Identify which cell holds the provided text, then report its [x, y] central coordinate. 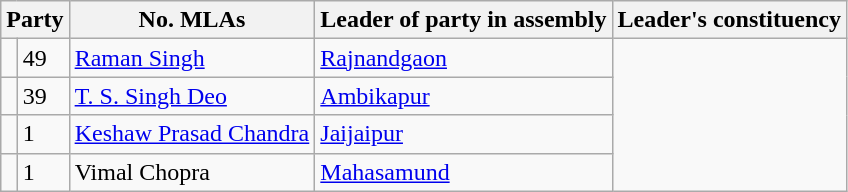
Ambikapur [464, 96]
Leader's constituency [729, 20]
Keshaw Prasad Chandra [192, 134]
Jaijaipur [464, 134]
No. MLAs [192, 20]
T. S. Singh Deo [192, 96]
Raman Singh [192, 58]
Mahasamund [464, 172]
Vimal Chopra [192, 172]
Rajnandgaon [464, 58]
Leader of party in assembly [464, 20]
Party [35, 20]
49 [43, 58]
39 [43, 96]
